From the cell containing the given text, extract its center point as (X, Y) coordinate. 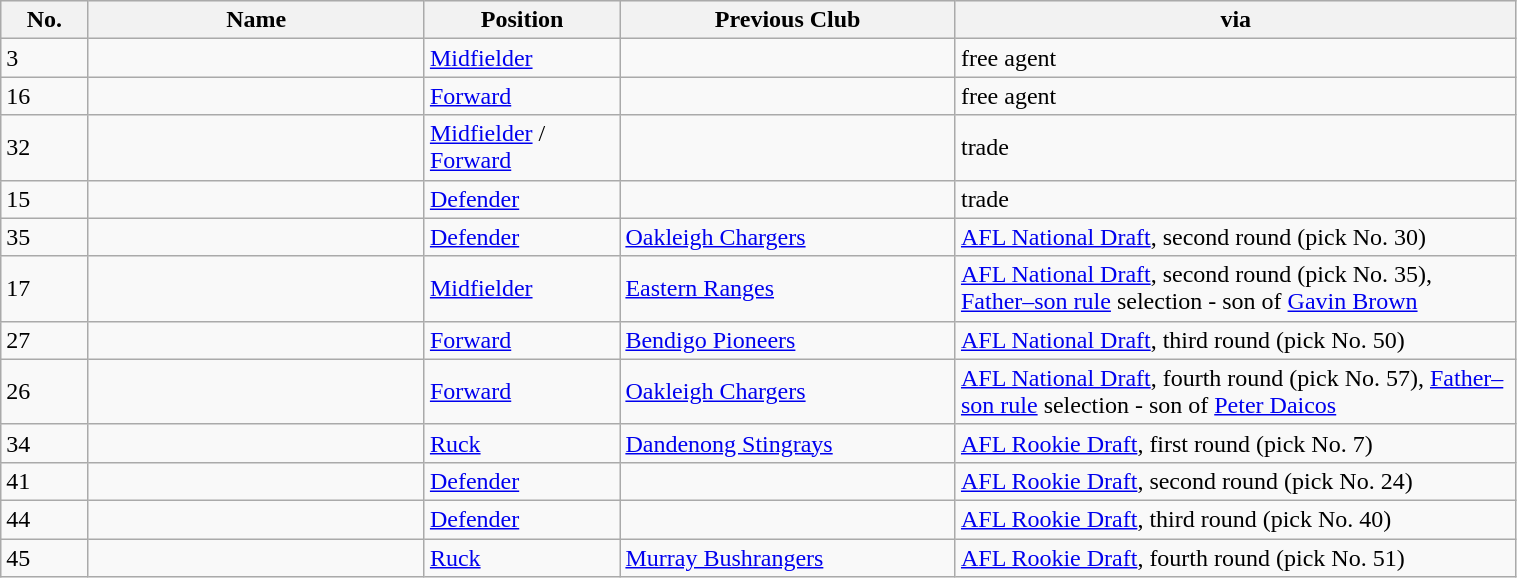
3 (44, 58)
Murray Bushrangers (788, 557)
via (1236, 20)
41 (44, 481)
Bendigo Pioneers (788, 340)
27 (44, 340)
AFL Rookie Draft, third round (pick No. 40) (1236, 519)
Midfielder / Forward (522, 148)
Name (256, 20)
45 (44, 557)
34 (44, 443)
AFL Rookie Draft, fourth round (pick No. 51) (1236, 557)
Eastern Ranges (788, 288)
16 (44, 96)
26 (44, 392)
32 (44, 148)
AFL National Draft, fourth round (pick No. 57), Father–son rule selection - son of Peter Daicos (1236, 392)
AFL Rookie Draft, second round (pick No. 24) (1236, 481)
15 (44, 199)
Dandenong Stingrays (788, 443)
AFL Rookie Draft, first round (pick No. 7) (1236, 443)
AFL National Draft, second round (pick No. 30) (1236, 237)
Position (522, 20)
AFL National Draft, third round (pick No. 50) (1236, 340)
44 (44, 519)
35 (44, 237)
AFL National Draft, second round (pick No. 35), Father–son rule selection - son of Gavin Brown (1236, 288)
No. (44, 20)
Previous Club (788, 20)
17 (44, 288)
